Scan for the cell matching the given text and deliver its [X, Y] coordinate at center. 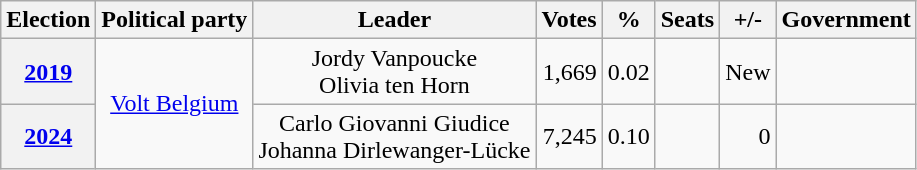
Carlo Giovanni GiudiceJohanna Dirlewanger-Lücke [394, 136]
0 [748, 136]
Seats [687, 20]
0.10 [628, 136]
Volt Belgium [174, 104]
New [748, 72]
0.02 [628, 72]
+/- [748, 20]
7,245 [569, 136]
Jordy VanpouckeOlivia ten Horn [394, 72]
2024 [48, 136]
% [628, 20]
2019 [48, 72]
Election [48, 20]
1,669 [569, 72]
Political party [174, 20]
Votes [569, 20]
Government [846, 20]
Leader [394, 20]
